Extract the [x, y] coordinate from the center of the cell holding the provided text.  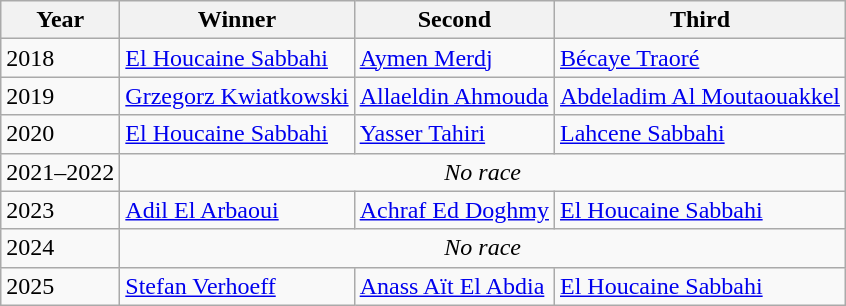
Grzegorz Kwiatkowski [237, 96]
Abdeladim Al Moutaouakkel [700, 96]
Bécaye Traoré [700, 58]
2018 [60, 58]
2024 [60, 248]
Allaeldin Ahmouda [454, 96]
Year [60, 20]
2020 [60, 134]
Third [700, 20]
Achraf Ed Doghmy [454, 210]
Lahcene Sabbahi [700, 134]
Anass Aït El Abdia [454, 286]
Winner [237, 20]
2019 [60, 96]
Aymen Merdj [454, 58]
Adil El Arbaoui [237, 210]
2025 [60, 286]
Stefan Verhoeff [237, 286]
2021–2022 [60, 172]
Yasser Tahiri [454, 134]
Second [454, 20]
2023 [60, 210]
